Capture the cell that displays the provided text and extract its (x, y) central coordinate. 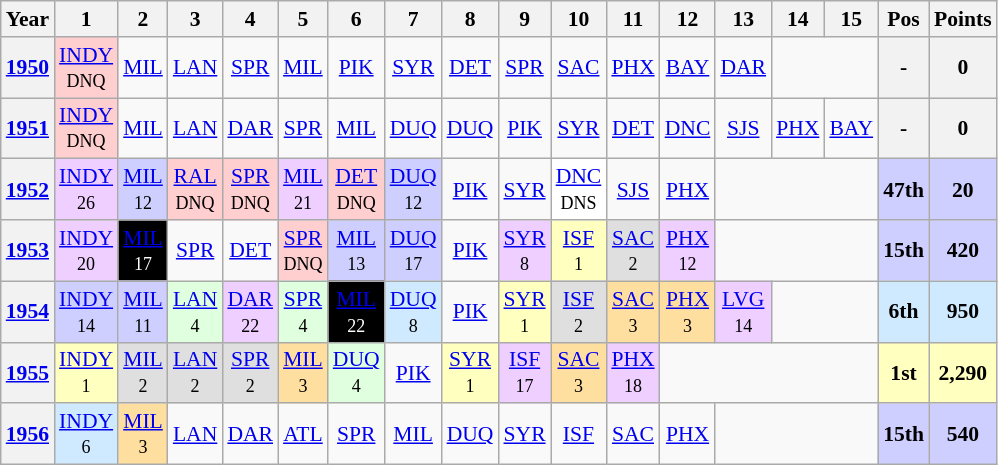
Points (963, 19)
PHX18 (632, 372)
9 (524, 19)
ISF2 (579, 312)
5 (303, 19)
2 (143, 19)
14 (798, 19)
540 (963, 434)
LAN4 (195, 312)
DUQ4 (356, 372)
6th (904, 312)
950 (963, 312)
SPR4 (303, 312)
1955 (28, 372)
INDY26 (86, 190)
MIL11 (143, 312)
DNC (688, 128)
MIL13 (356, 250)
47th (904, 190)
DUQ12 (414, 190)
RALDNQ (195, 190)
DUQ17 (414, 250)
ISF1 (579, 250)
1952 (28, 190)
13 (743, 19)
4 (250, 19)
LAN2 (195, 372)
8 (470, 19)
INDY20 (86, 250)
DETDNQ (356, 190)
SPR2 (250, 372)
12 (688, 19)
INDY6 (86, 434)
DNCDNS (579, 190)
LVG14 (743, 312)
MIL17 (143, 250)
10 (579, 19)
DAR22 (250, 312)
SAC2 (632, 250)
1950 (28, 68)
PHX3 (688, 312)
7 (414, 19)
PHX12 (688, 250)
20 (963, 190)
Pos (904, 19)
ISF17 (524, 372)
MIL21 (303, 190)
1953 (28, 250)
MIL2 (143, 372)
Year (28, 19)
3 (195, 19)
1951 (28, 128)
SYR8 (524, 250)
6 (356, 19)
2,290 (963, 372)
DUQ8 (414, 312)
MIL22 (356, 312)
INDY1 (86, 372)
1954 (28, 312)
ATL (303, 434)
1st (904, 372)
1 (86, 19)
MIL12 (143, 190)
INDY14 (86, 312)
ISF (579, 434)
15 (851, 19)
11 (632, 19)
420 (963, 250)
1956 (28, 434)
